Scan for the cell matching the given text and deliver its [X, Y] coordinate at center. 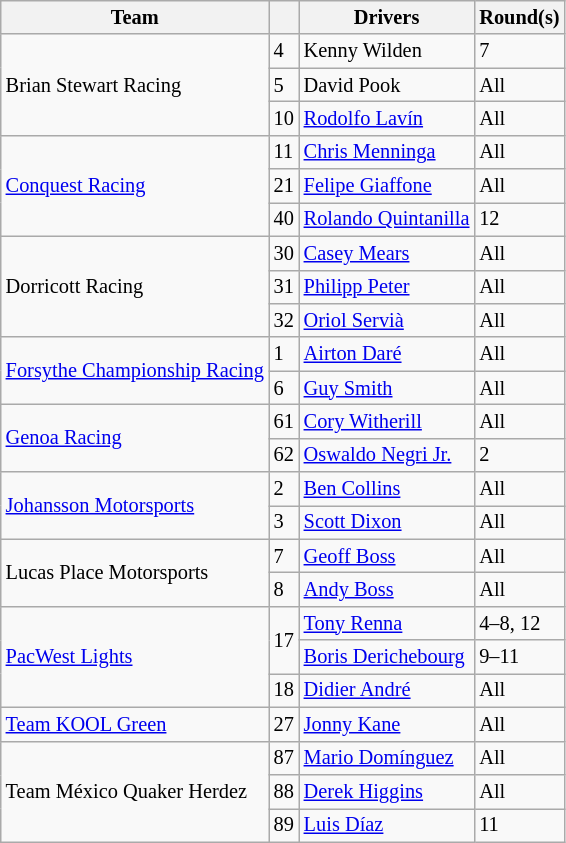
Drivers [387, 17]
1 [284, 354]
Team KOOL Green [135, 724]
Round(s) [519, 17]
Felipe Giaffone [387, 186]
Cory Witherill [387, 421]
Scott Dixon [387, 522]
Ben Collins [387, 489]
Airton Daré [387, 354]
Boris Derichebourg [387, 657]
89 [284, 825]
David Pook [387, 85]
Conquest Racing [135, 186]
30 [284, 253]
Team México Quaker Herdez [135, 792]
40 [284, 219]
6 [284, 388]
18 [284, 690]
4 [284, 51]
Chris Menninga [387, 152]
Geoff Boss [387, 556]
17 [284, 640]
Brian Stewart Racing [135, 84]
Rodolfo Lavín [387, 118]
Luis Díaz [387, 825]
Rolando Quintanilla [387, 219]
Andy Boss [387, 589]
21 [284, 186]
Didier André [387, 690]
Kenny Wilden [387, 51]
Tony Renna [387, 623]
Mario Domínguez [387, 758]
Philipp Peter [387, 287]
Genoa Racing [135, 438]
Guy Smith [387, 388]
Dorricott Racing [135, 286]
27 [284, 724]
Oriol Servià [387, 320]
5 [284, 85]
3 [284, 522]
32 [284, 320]
Lucas Place Motorsports [135, 572]
61 [284, 421]
9–11 [519, 657]
Jonny Kane [387, 724]
Forsythe Championship Racing [135, 370]
PacWest Lights [135, 656]
12 [519, 219]
10 [284, 118]
87 [284, 758]
Johansson Motorsports [135, 506]
Team [135, 17]
4–8, 12 [519, 623]
8 [284, 589]
Derek Higgins [387, 791]
62 [284, 455]
Oswaldo Negri Jr. [387, 455]
Casey Mears [387, 253]
31 [284, 287]
88 [284, 791]
